Return [X, Y] of the center of cell containing provided text 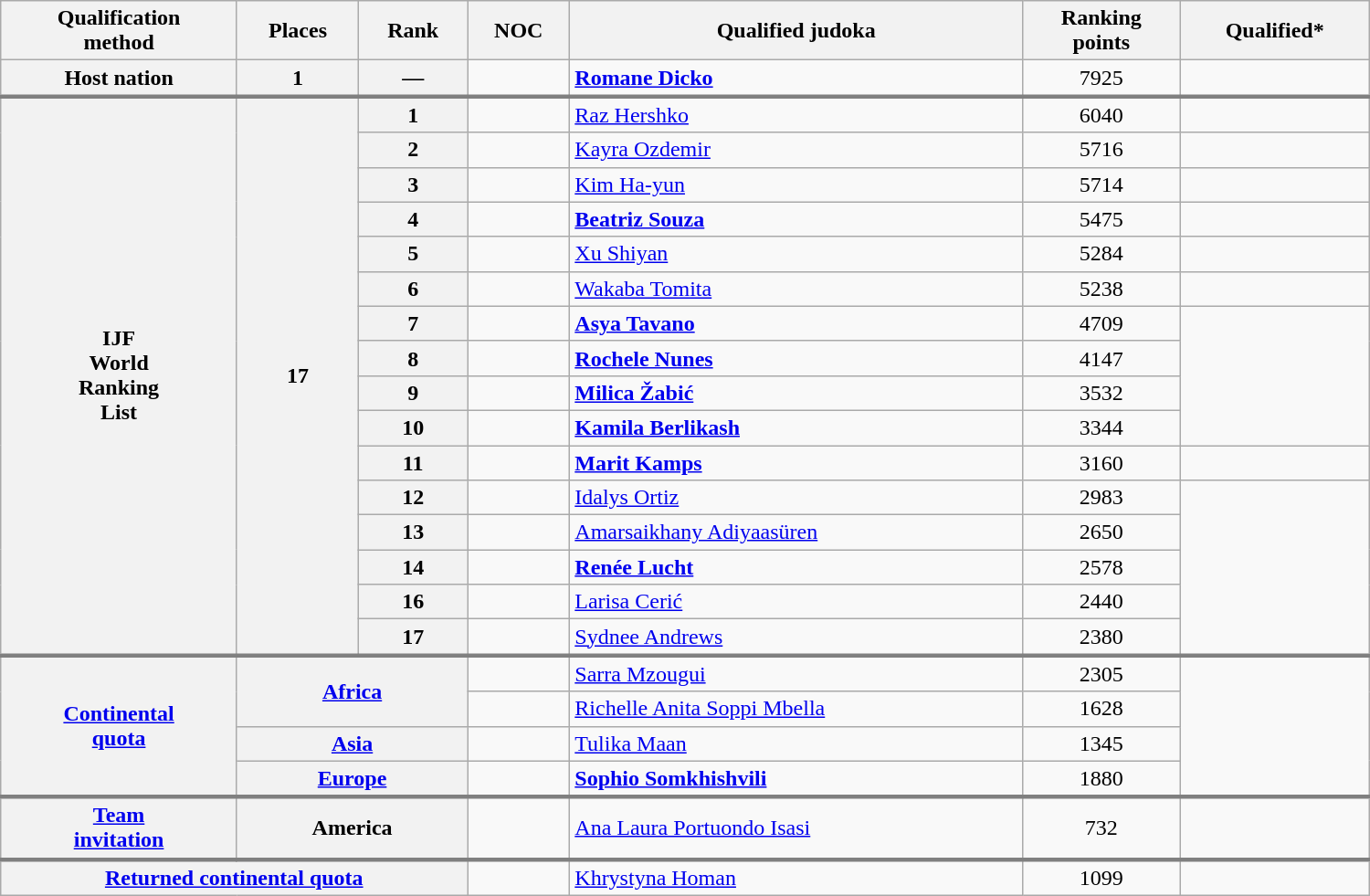
Teaminvitation [119, 828]
8 [413, 358]
Rankingpoints [1101, 31]
4 [413, 219]
1628 [1101, 709]
Rank [413, 31]
America [352, 828]
10 [413, 427]
Qualified judoka [796, 31]
6 [413, 289]
Richelle Anita Soppi Mbella [796, 709]
1345 [1101, 743]
3532 [1101, 393]
Marit Kamps [796, 463]
Ana Laura Portuondo Isasi [796, 828]
9 [413, 393]
Raz Hershko [796, 114]
Sydnee Andrews [796, 638]
Wakaba Tomita [796, 289]
Asya Tavano [796, 323]
Returned continental quota [234, 878]
732 [1101, 828]
Milica Žabić [796, 393]
7 [413, 323]
5 [413, 254]
— [413, 79]
5238 [1101, 289]
Idalys Ortiz [796, 498]
Rochele Nunes [796, 358]
Sarra Mzougui [796, 673]
4147 [1101, 358]
1099 [1101, 878]
2983 [1101, 498]
Tulika Maan [796, 743]
Host nation [119, 79]
5284 [1101, 254]
5714 [1101, 184]
Continentalquota [119, 725]
2578 [1101, 567]
6040 [1101, 114]
3344 [1101, 427]
IJFWorldRankingList [119, 375]
Romane Dicko [796, 79]
5716 [1101, 150]
Qualificationmethod [119, 31]
1880 [1101, 779]
Amarsaikhany Adiyaasüren [796, 532]
NOC [519, 31]
Qualified* [1275, 31]
Kim Ha-yun [796, 184]
5475 [1101, 219]
12 [413, 498]
Renée Lucht [796, 567]
Europe [352, 779]
3 [413, 184]
16 [413, 602]
2650 [1101, 532]
4709 [1101, 323]
2 [413, 150]
Africa [352, 690]
Kayra Ozdemir [796, 150]
2380 [1101, 638]
Sophio Somkhishvili [796, 779]
Places [298, 31]
Larisa Cerić [796, 602]
2440 [1101, 602]
Khrystyna Homan [796, 878]
Xu Shiyan [796, 254]
3160 [1101, 463]
7925 [1101, 79]
Kamila Berlikash [796, 427]
13 [413, 532]
2305 [1101, 673]
14 [413, 567]
11 [413, 463]
Asia [352, 743]
Beatriz Souza [796, 219]
